Provide the [X, Y] coordinate of the cell's center where the given text is located.  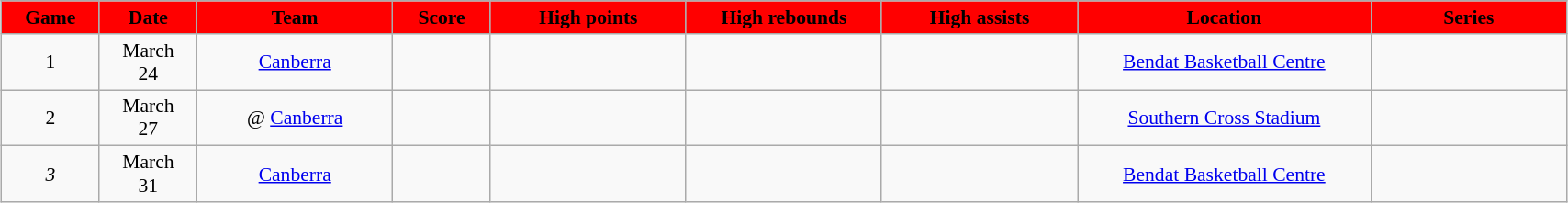
March 31 [149, 175]
2 [51, 118]
High assists [979, 17]
Score [442, 17]
3 [51, 175]
Series [1469, 17]
High points [588, 17]
Game [51, 17]
March 24 [149, 62]
High rebounds [784, 17]
Date [149, 17]
Location [1225, 17]
Southern Cross Stadium [1225, 118]
1 [51, 62]
Team [296, 17]
March 27 [149, 118]
@ Canberra [296, 118]
